Output the (X, Y) coordinate of the center of the cell containing the given text.  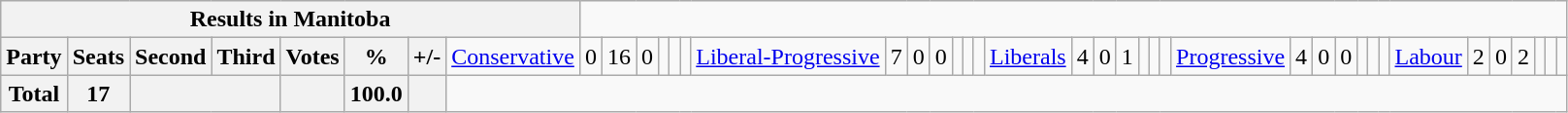
Liberals (1028, 56)
Votes (312, 56)
Progressive (1230, 56)
Total (34, 94)
100.0 (376, 94)
1 (1127, 56)
17 (98, 94)
Seats (98, 56)
7 (897, 56)
+/- (427, 56)
Party (34, 56)
16 (619, 56)
Third (246, 56)
Liberal-Progressive (788, 56)
Conservative (513, 56)
% (376, 56)
Second (171, 56)
Results in Manitoba (291, 19)
Labour (1428, 56)
